Provide the [x, y] coordinate of the cell's center where the given text is located.  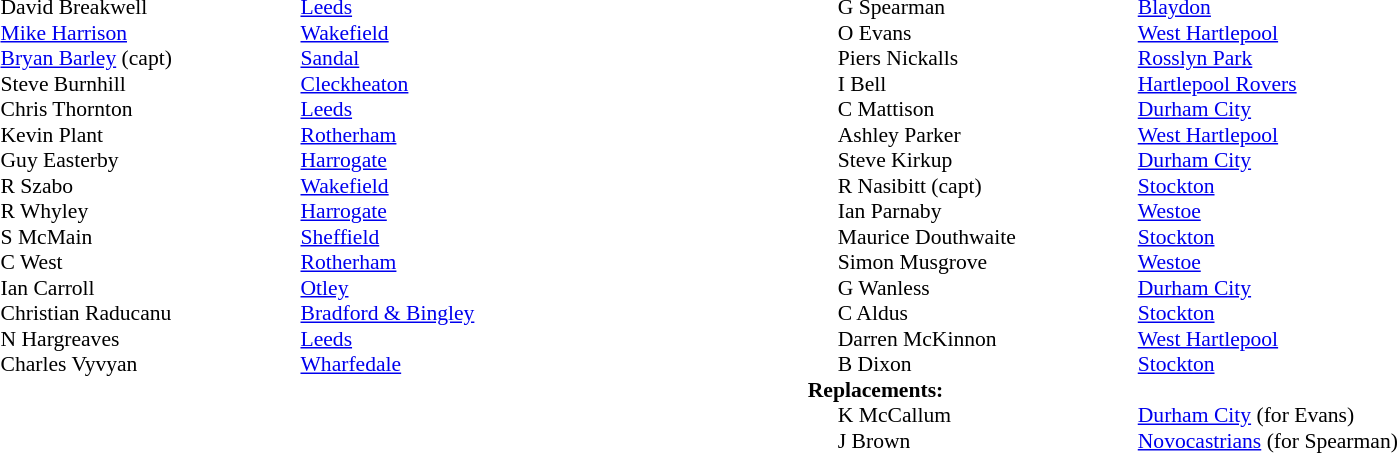
C Aldus [988, 313]
Steve Burnhill [150, 84]
C West [150, 263]
Guy Easterby [150, 161]
B Dixon [988, 365]
N Hargreaves [150, 339]
Bryan Barley (capt) [150, 59]
Kevin Plant [150, 135]
Ian Carroll [150, 288]
Cleckheaton [387, 84]
Otley [387, 288]
Chris Thornton [150, 109]
G Wanless [988, 288]
Charles Vyvyan [150, 365]
R Whyley [150, 211]
Wharfedale [387, 365]
S McMain [150, 237]
R Nasibitt (capt) [988, 186]
Simon Musgrove [988, 263]
R Szabo [150, 186]
Sandal [387, 59]
I Bell [988, 84]
Bradford & Bingley [387, 313]
Piers Nickalls [988, 59]
Christian Raducanu [150, 313]
Steve Kirkup [988, 161]
Maurice Douthwaite [988, 237]
O Evans [988, 33]
Darren McKinnon [988, 339]
Sheffield [387, 237]
C Mattison [988, 109]
Ashley Parker [988, 135]
Mike Harrison [150, 33]
K McCallum [988, 415]
Ian Parnaby [988, 211]
